Pinpoint the cell where the given text exists, returning its [X, Y] midpoint coordinate. 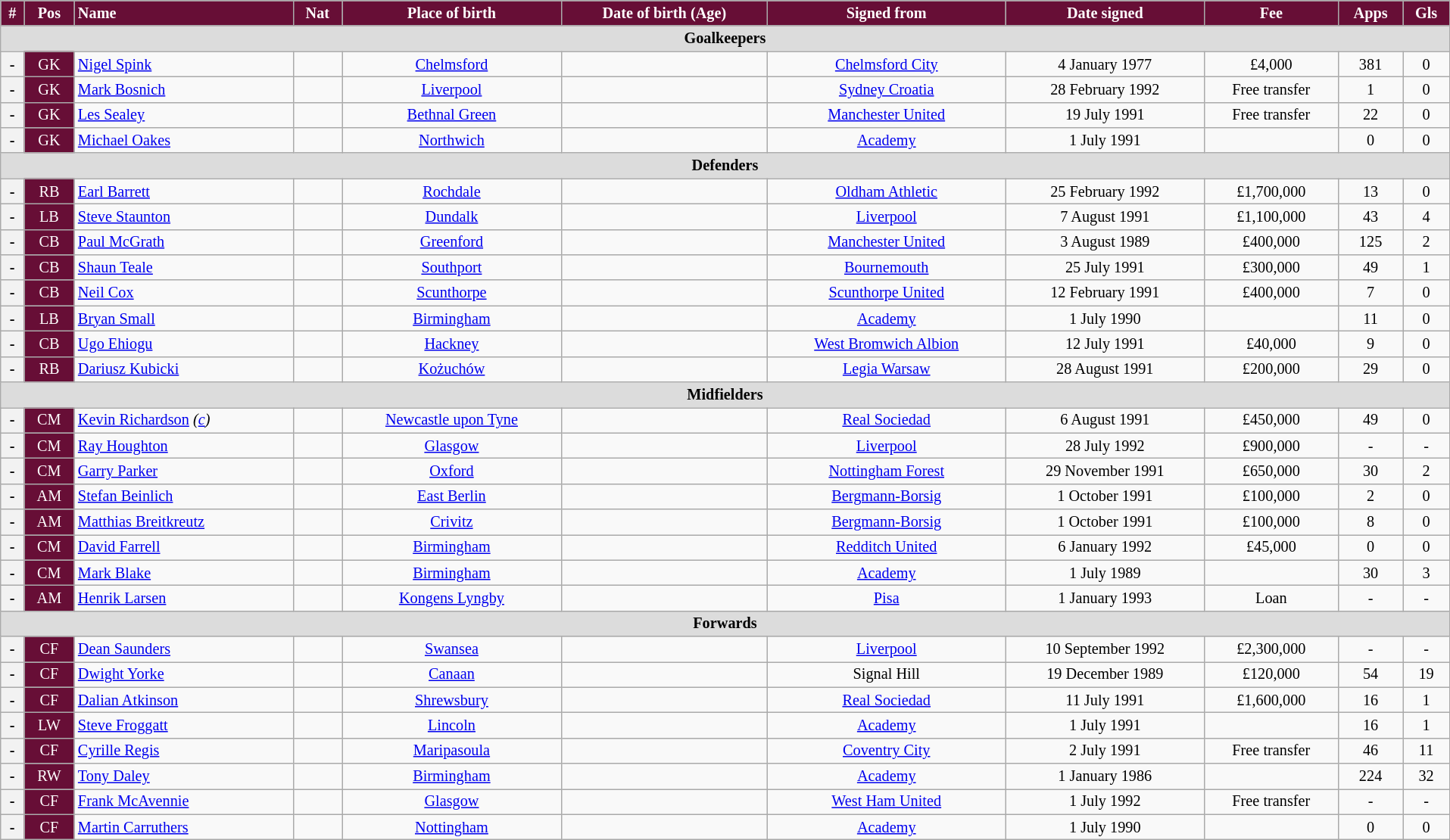
Paul McGrath [183, 242]
Stefan Beinlich [183, 496]
7 [1370, 293]
Loan [1272, 598]
# [12, 13]
£300,000 [1272, 267]
19 [1427, 674]
Ugo Ehiogu [183, 344]
£900,000 [1272, 446]
10 September 1992 [1105, 649]
1 January 1993 [1105, 598]
Redditch United [886, 547]
25 February 1992 [1105, 191]
6 January 1992 [1105, 547]
Apps [1370, 13]
Matthias Breitkreutz [183, 521]
22 [1370, 115]
Steve Froggatt [183, 725]
Coventry City [886, 751]
1 July 1992 [1105, 801]
Midfielders [725, 394]
Mark Bosnich [183, 89]
Scunthorpe United [886, 293]
3 [1427, 573]
28 February 1992 [1105, 89]
West Ham United [886, 801]
Kevin Richardson (c) [183, 420]
LW [49, 725]
46 [1370, 751]
Michael Oakes [183, 140]
2 July 1991 [1105, 751]
£450,000 [1272, 420]
Signal Hill [886, 674]
Kożuchów [452, 369]
Martin Carruthers [183, 827]
Ray Houghton [183, 446]
25 July 1991 [1105, 267]
Earl Barrett [183, 191]
East Berlin [452, 496]
Tony Daley [183, 776]
28 July 1992 [1105, 446]
£120,000 [1272, 674]
7 August 1991 [1105, 216]
Southport [452, 267]
Date of birth (Age) [664, 13]
£1,100,000 [1272, 216]
Bethnal Green [452, 115]
1 January 1986 [1105, 776]
£2,300,000 [1272, 649]
Steve Staunton [183, 216]
6 August 1991 [1105, 420]
Dariusz Kubicki [183, 369]
Signed from [886, 13]
Henrik Larsen [183, 598]
Forwards [725, 624]
Hackney [452, 344]
Mark Blake [183, 573]
11 July 1991 [1105, 700]
381 [1370, 64]
Sydney Croatia [886, 89]
Neil Cox [183, 293]
Gls [1427, 13]
Dwight Yorke [183, 674]
Scunthorpe [452, 293]
Swansea [452, 649]
Shrewsbury [452, 700]
224 [1370, 776]
Chelmsford [452, 64]
£200,000 [1272, 369]
3 August 1989 [1105, 242]
£1,600,000 [1272, 700]
Fee [1272, 13]
12 July 1991 [1105, 344]
Nottingham Forest [886, 471]
4 [1427, 216]
Dundalk [452, 216]
Kongens Lyngby [452, 598]
Maripasoula [452, 751]
West Bromwich Albion [886, 344]
Oldham Athletic [886, 191]
8 [1370, 521]
1 July 1989 [1105, 573]
32 [1427, 776]
RW [49, 776]
Garry Parker [183, 471]
Bournemouth [886, 267]
Dean Saunders [183, 649]
Date signed [1105, 13]
£1,700,000 [1272, 191]
13 [1370, 191]
Northwich [452, 140]
Frank McAvennie [183, 801]
Name [183, 13]
£40,000 [1272, 344]
Defenders [725, 166]
28 August 1991 [1105, 369]
Canaan [452, 674]
Les Sealey [183, 115]
Pisa [886, 598]
125 [1370, 242]
Pos [49, 13]
Legia Warsaw [886, 369]
£650,000 [1272, 471]
29 [1370, 369]
43 [1370, 216]
9 [1370, 344]
54 [1370, 674]
Oxford [452, 471]
Rochdale [452, 191]
Nat [318, 13]
Place of birth [452, 13]
Cyrille Regis [183, 751]
Dalian Atkinson [183, 700]
Nottingham [452, 827]
David Farrell [183, 547]
Newcastle upon Tyne [452, 420]
Crivitz [452, 521]
Shaun Teale [183, 267]
12 February 1991 [1105, 293]
Bryan Small [183, 319]
Chelmsford City [886, 64]
Goalkeepers [725, 39]
Nigel Spink [183, 64]
19 December 1989 [1105, 674]
19 July 1991 [1105, 115]
29 November 1991 [1105, 471]
£45,000 [1272, 547]
Greenford [452, 242]
Lincoln [452, 725]
£4,000 [1272, 64]
4 January 1977 [1105, 64]
